Capture the cell that displays the provided text and extract its (x, y) central coordinate. 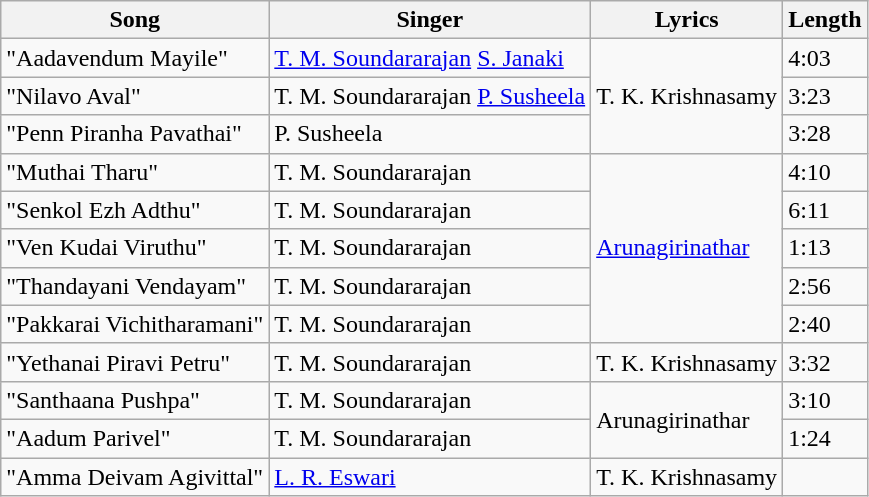
"Penn Piranha Pavathai" (135, 134)
"Aadavendum Mayile" (135, 58)
1:24 (825, 438)
"Nilavo Aval" (135, 96)
3:32 (825, 362)
"Thandayani Vendayam" (135, 286)
Song (135, 20)
3:23 (825, 96)
"Pakkarai Vichitharamani" (135, 324)
Singer (430, 20)
Lyrics (687, 20)
6:11 (825, 210)
L. R. Eswari (430, 477)
"Yethanai Piravi Petru" (135, 362)
"Aadum Parivel" (135, 438)
1:13 (825, 248)
"Amma Deivam Agivittal" (135, 477)
"Santhaana Pushpa" (135, 400)
"Senkol Ezh Adthu" (135, 210)
"Ven Kudai Viruthu" (135, 248)
T. M. Soundararajan S. Janaki (430, 58)
P. Susheela (430, 134)
4:10 (825, 172)
2:56 (825, 286)
2:40 (825, 324)
"Muthai Tharu" (135, 172)
T. M. Soundararajan P. Susheela (430, 96)
4:03 (825, 58)
Length (825, 20)
3:28 (825, 134)
3:10 (825, 400)
